From the cell containing the given text, extract its center point as [x, y] coordinate. 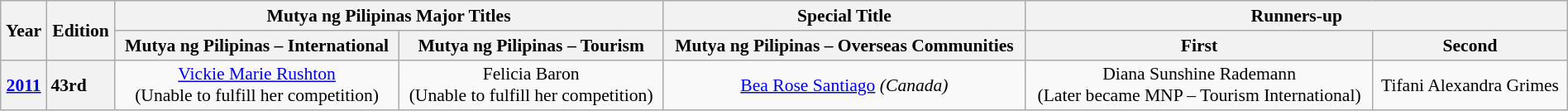
Runners-up [1297, 16]
Second [1470, 46]
Special Title [845, 16]
Year [24, 30]
Diana Sunshine Rademann (Later became MNP – Tourism International) [1199, 84]
Mutya ng Pilipinas – Tourism [531, 46]
Mutya ng Pilipinas – Overseas Communities [845, 46]
Mutya ng Pilipinas – International [257, 46]
Edition [80, 30]
Felicia Baron (Unable to fulfill her competition) [531, 84]
2011 [24, 84]
Vickie Marie Rushton (Unable to fulfill her competition) [257, 84]
Mutya ng Pilipinas Major Titles [389, 16]
First [1199, 46]
Bea Rose Santiago (Canada) [845, 84]
Tifani Alexandra Grimes [1470, 84]
43rd [80, 84]
